Capture the cell that displays the provided text and extract its (X, Y) central coordinate. 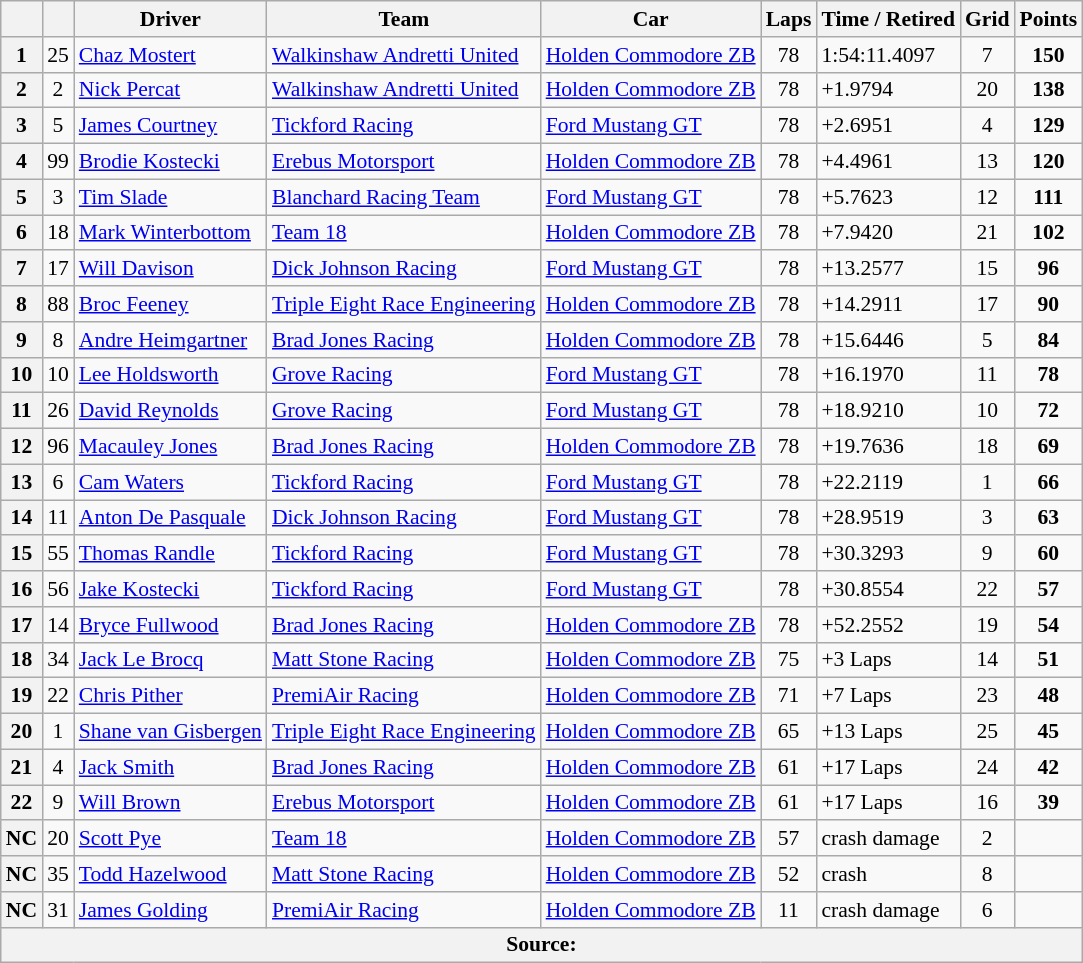
Will Brown (170, 803)
Todd Hazelwood (170, 874)
Jake Kostecki (170, 589)
102 (1049, 233)
34 (58, 660)
Nick Percat (170, 90)
+28.9519 (888, 518)
54 (1049, 625)
51 (1049, 660)
138 (1049, 90)
+22.2119 (888, 482)
+5.7623 (888, 197)
150 (1049, 55)
55 (58, 554)
Car (651, 19)
Source: (542, 945)
90 (1049, 304)
Mark Winterbottom (170, 233)
1:54:11.4097 (888, 55)
129 (1049, 126)
Grid (988, 19)
71 (789, 696)
Lee Holdsworth (170, 375)
Points (1049, 19)
+18.9210 (888, 411)
Laps (789, 19)
Driver (170, 19)
+7 Laps (888, 696)
23 (988, 696)
24 (988, 767)
+3 Laps (888, 660)
56 (58, 589)
65 (789, 732)
Scott Pye (170, 839)
26 (58, 411)
72 (1049, 411)
+30.8554 (888, 589)
+13 Laps (888, 732)
Shane van Gisbergen (170, 732)
Will Davison (170, 269)
David Reynolds (170, 411)
84 (1049, 340)
James Courtney (170, 126)
69 (1049, 447)
Broc Feeney (170, 304)
Blanchard Racing Team (404, 197)
Jack Le Brocq (170, 660)
+4.4961 (888, 162)
52 (789, 874)
60 (1049, 554)
+16.1970 (888, 375)
39 (1049, 803)
42 (1049, 767)
45 (1049, 732)
Cam Waters (170, 482)
48 (1049, 696)
+30.3293 (888, 554)
111 (1049, 197)
Brodie Kostecki (170, 162)
35 (58, 874)
Chris Pither (170, 696)
Jack Smith (170, 767)
Tim Slade (170, 197)
66 (1049, 482)
Anton De Pasquale (170, 518)
+19.7636 (888, 447)
Bryce Fullwood (170, 625)
+52.2552 (888, 625)
Macauley Jones (170, 447)
+2.6951 (888, 126)
Time / Retired (888, 19)
Andre Heimgartner (170, 340)
James Golding (170, 910)
Thomas Randle (170, 554)
+13.2577 (888, 269)
+14.2911 (888, 304)
75 (789, 660)
88 (58, 304)
+1.9794 (888, 90)
63 (1049, 518)
+15.6446 (888, 340)
Chaz Mostert (170, 55)
+7.9420 (888, 233)
99 (58, 162)
31 (58, 910)
120 (1049, 162)
crash (888, 874)
Team (404, 19)
